Return the [X, Y] coordinate for the center point of the cell that contains the specified text.  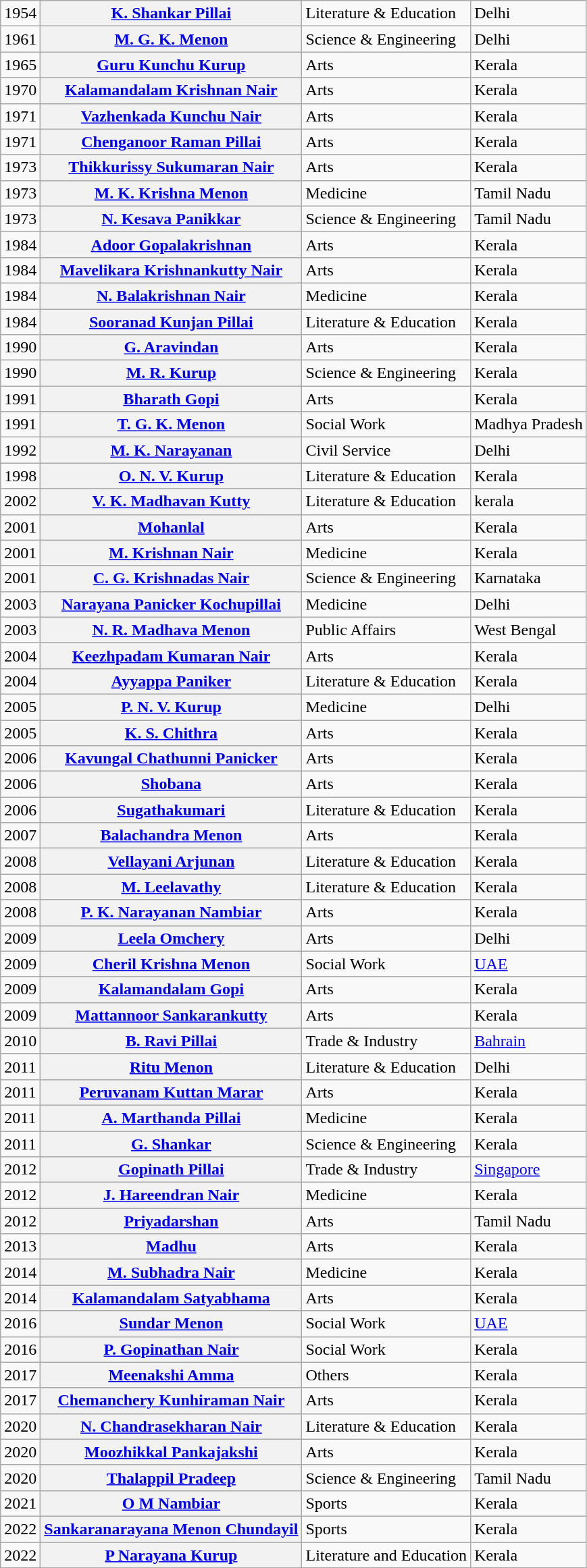
Bahrain [529, 1041]
M. Subhadra Nair [172, 1272]
Narayana Panicker Kochupillai [172, 604]
Chenganoor Raman Pillai [172, 142]
O. N. V. Kurup [172, 476]
Mattannoor Sankarankutty [172, 1015]
M. R. Kurup [172, 373]
Civil Service [386, 450]
Vazhenkada Kunchu Nair [172, 116]
Kalamandalam Gopi [172, 990]
1998 [20, 476]
P. Gopinathan Nair [172, 1349]
M. K. Krishna Menon [172, 193]
West Bengal [529, 630]
Peruvanam Kuttan Marar [172, 1092]
B. Ravi Pillai [172, 1041]
Gopinath Pillai [172, 1170]
M. Krishnan Nair [172, 553]
Chemanchery Kunhiraman Nair [172, 1401]
Kavungal Chathunni Panicker [172, 759]
G. Aravindan [172, 348]
N. Kesava Panikkar [172, 219]
1992 [20, 450]
Sundar Menon [172, 1324]
Cheril Krishna Menon [172, 964]
Mavelikara Krishnankutty Nair [172, 270]
Adoor Gopalakrishnan [172, 244]
O M Nambiar [172, 1503]
Singapore [529, 1170]
P Narayana Kurup [172, 1555]
Thalappil Pradeep [172, 1478]
P. K. Narayanan Nambiar [172, 913]
P. N. V. Kurup [172, 707]
Others [386, 1375]
Ayyappa Paniker [172, 681]
Vellayani Arjunan [172, 861]
C. G. Krishnadas Nair [172, 578]
Sooranad Kunjan Pillai [172, 322]
Ritu Menon [172, 1066]
1965 [20, 65]
Moozhikkal Pankajakshi [172, 1452]
2002 [20, 502]
2013 [20, 1247]
Priyadarshan [172, 1221]
2010 [20, 1041]
Madhu [172, 1247]
M. Leelavathy [172, 887]
Guru Kunchu Kurup [172, 65]
K. Shankar Pillai [172, 13]
N. Chandrasekharan Nair [172, 1426]
1954 [20, 13]
Leela Omchery [172, 938]
T. G. K. Menon [172, 425]
1970 [20, 90]
Shobana [172, 784]
Kalamandalam Krishnan Nair [172, 90]
N. R. Madhava Menon [172, 630]
J. Hareendran Nair [172, 1195]
Madhya Pradesh [529, 425]
M. G. K. Menon [172, 39]
Kalamandalam Satyabhama [172, 1298]
V. K. Madhavan Kutty [172, 502]
Sugathakumari [172, 810]
Sankaranarayana Menon Chundayil [172, 1529]
M. K. Narayanan [172, 450]
N. Balakrishnan Nair [172, 296]
2007 [20, 836]
Thikkurissy Sukumaran Nair [172, 167]
Public Affairs [386, 630]
K. S. Chithra [172, 732]
Mohanlal [172, 527]
kerala [529, 502]
Meenakshi Amma [172, 1375]
Literature and Education [386, 1555]
Balachandra Menon [172, 836]
A. Marthanda Pillai [172, 1118]
2021 [20, 1503]
G. Shankar [172, 1144]
1961 [20, 39]
Karnataka [529, 578]
Keezhpadam Kumaran Nair [172, 655]
Bharath Gopi [172, 399]
